For the text-containing cell, return its midpoint in (x, y) coordinate format. 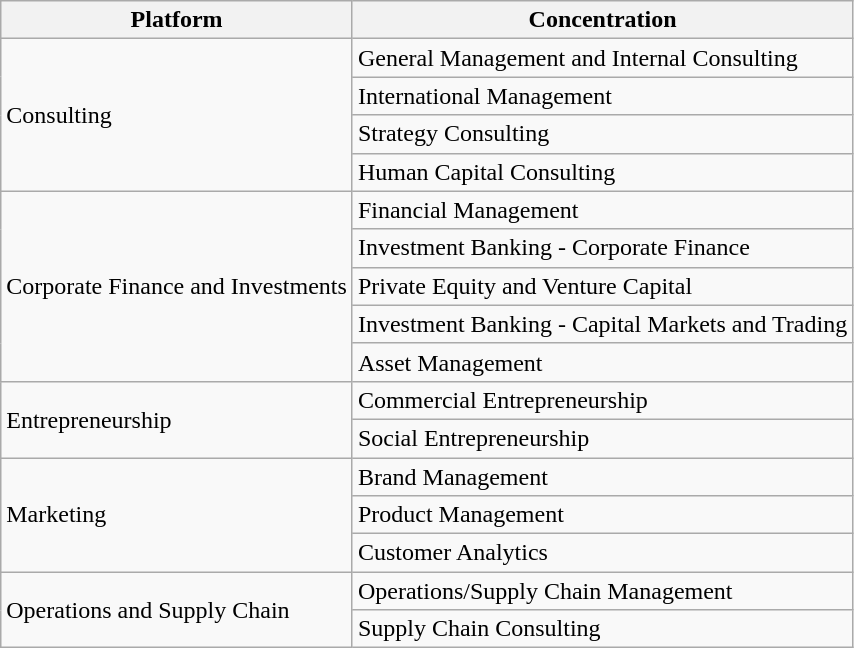
Operations/Supply Chain Management (602, 591)
Operations and Supply Chain (177, 610)
Social Entrepreneurship (602, 438)
Platform (177, 20)
International Management (602, 96)
Private Equity and Venture Capital (602, 286)
Investment Banking - Corporate Finance (602, 248)
Brand Management (602, 477)
Asset Management (602, 362)
Marketing (177, 515)
Customer Analytics (602, 553)
Corporate Finance and Investments (177, 286)
Human Capital Consulting (602, 172)
General Management and Internal Consulting (602, 58)
Concentration (602, 20)
Commercial Entrepreneurship (602, 400)
Supply Chain Consulting (602, 629)
Consulting (177, 115)
Financial Management (602, 210)
Product Management (602, 515)
Strategy Consulting (602, 134)
Investment Banking - Capital Markets and Trading (602, 324)
Entrepreneurship (177, 419)
